Locate the cell with the specified text and output its [x, y] center coordinate. 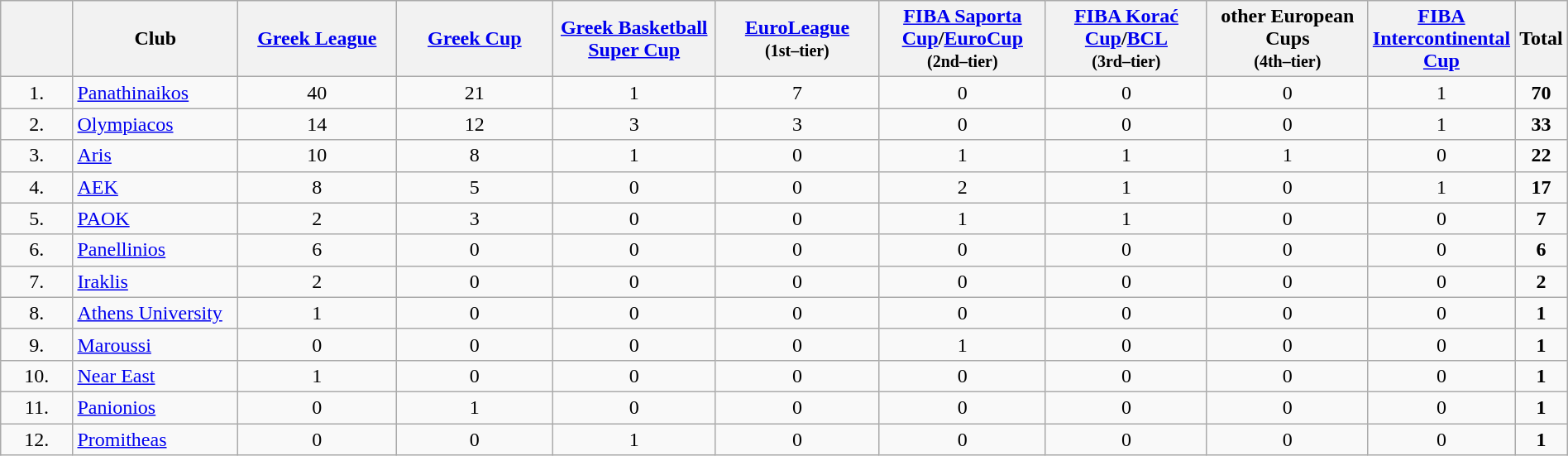
Club [155, 39]
5 [475, 187]
5. [36, 218]
33 [1542, 124]
7. [36, 281]
Olympiacos [155, 124]
Panathinaikos [155, 93]
10 [318, 156]
Iraklis [155, 281]
10. [36, 376]
22 [1542, 156]
1. [36, 93]
70 [1542, 93]
Greek Basketball Super Cup [634, 39]
FIBA Korać Cup/BCL (3rd–tier) [1126, 39]
AEK [155, 187]
8. [36, 313]
14 [318, 124]
4. [36, 187]
FIBA Saporta Cup/EuroCup (2nd–tier) [963, 39]
EuroLeague (1st–tier) [797, 39]
3. [36, 156]
12. [36, 439]
Maroussi [155, 344]
FIBA Intercontinental Cup [1441, 39]
Greek Cup [475, 39]
40 [318, 93]
21 [475, 93]
other European Cups (4th–tier) [1287, 39]
12 [475, 124]
17 [1542, 187]
Greek League [318, 39]
Aris [155, 156]
PAOK [155, 218]
Panellinios [155, 250]
6. [36, 250]
Near East [155, 376]
11. [36, 407]
2. [36, 124]
Total [1542, 39]
Athens University [155, 313]
Panionios [155, 407]
9. [36, 344]
Promitheas [155, 439]
